Output the [x, y] coordinate of the center of the cell containing the given text.  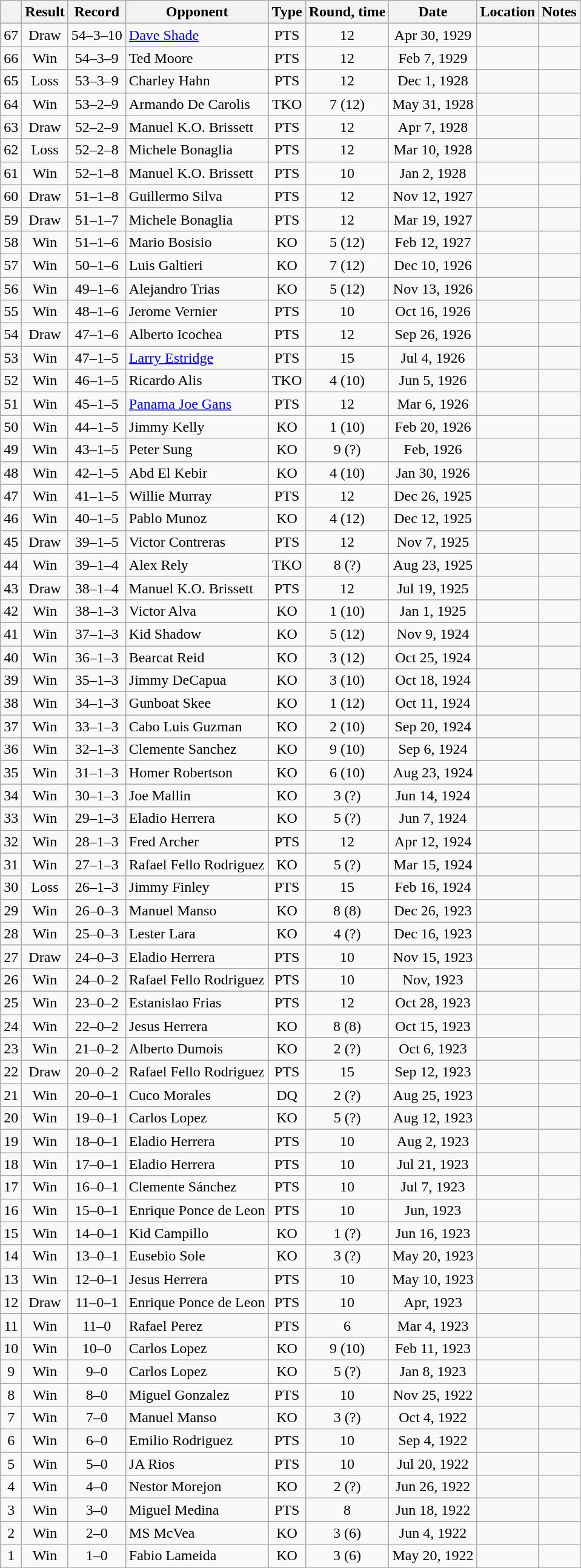
51 [11, 404]
24 [11, 1026]
53 [11, 358]
66 [11, 58]
63 [11, 127]
Bearcat Reid [197, 657]
Alejandro Trias [197, 289]
Jun 16, 1923 [433, 1233]
Jimmy DeCapua [197, 680]
50 [11, 427]
31–1–3 [97, 772]
6–0 [97, 1441]
Jan 8, 1923 [433, 1371]
4–0 [97, 1487]
9 (?) [347, 450]
67 [11, 35]
Eusebio Sole [197, 1256]
Jul 21, 1923 [433, 1164]
13–0–1 [97, 1256]
19–0–1 [97, 1118]
33 [11, 819]
23–0–2 [97, 1003]
Sep 6, 1924 [433, 749]
Location [508, 12]
36–1–3 [97, 657]
16–0–1 [97, 1187]
4 [11, 1487]
Oct 28, 1923 [433, 1003]
9–0 [97, 1371]
Dave Shade [197, 35]
56 [11, 289]
34 [11, 796]
29–1–3 [97, 819]
38 [11, 703]
Aug 2, 1923 [433, 1141]
Dec 26, 1925 [433, 496]
20 [11, 1118]
Abd El Kebir [197, 473]
Clemente Sanchez [197, 749]
Feb, 1926 [433, 450]
Jul 19, 1925 [433, 588]
47 [11, 496]
Emilio Rodriguez [197, 1441]
Nov 13, 1926 [433, 289]
Lester Lara [197, 934]
31 [11, 865]
34–1–3 [97, 703]
59 [11, 219]
Jun 5, 1926 [433, 381]
Jun 4, 1922 [433, 1533]
1 (12) [347, 703]
Aug 23, 1925 [433, 565]
Nov, 1923 [433, 980]
11–0–1 [97, 1302]
Opponent [197, 12]
Mar 4, 1923 [433, 1325]
Apr 12, 1924 [433, 842]
Aug 23, 1924 [433, 772]
37–1–3 [97, 634]
20–0–1 [97, 1095]
21–0–2 [97, 1049]
7 [11, 1418]
Mar 10, 1928 [433, 150]
32–1–3 [97, 749]
45 [11, 542]
Oct 16, 1926 [433, 312]
Sep 26, 1926 [433, 335]
48–1–6 [97, 312]
39 [11, 680]
6 (10) [347, 772]
40–1–5 [97, 519]
Panama Joe Gans [197, 404]
Feb 7, 1929 [433, 58]
50–1–6 [97, 265]
1 (?) [347, 1233]
13 [11, 1279]
47–1–5 [97, 358]
Notes [559, 12]
DQ [287, 1095]
Peter Sung [197, 450]
18–0–1 [97, 1141]
4 (?) [347, 934]
4 (12) [347, 519]
Jun 26, 1922 [433, 1487]
MS McVea [197, 1533]
5 [11, 1464]
Oct 18, 1924 [433, 680]
Result [45, 12]
Jul 20, 1922 [433, 1464]
24–0–3 [97, 957]
3 (10) [347, 680]
Date [433, 12]
45–1–5 [97, 404]
Rafael Perez [197, 1325]
Jun 7, 1924 [433, 819]
Alberto Dumois [197, 1049]
Sep 20, 1924 [433, 726]
8–0 [97, 1394]
32 [11, 842]
14–0–1 [97, 1233]
52–2–8 [97, 150]
Willie Murray [197, 496]
49–1–6 [97, 289]
41 [11, 634]
11–0 [97, 1325]
JA Rios [197, 1464]
May 20, 1922 [433, 1556]
Jan 2, 1928 [433, 173]
May 10, 1923 [433, 1279]
Luis Galtieri [197, 265]
52 [11, 381]
Ted Moore [197, 58]
26–0–3 [97, 911]
51–1–6 [97, 242]
51–1–8 [97, 196]
Guillermo Silva [197, 196]
Oct 15, 1923 [433, 1026]
Apr 7, 1928 [433, 127]
8 (?) [347, 565]
Jul 4, 1926 [433, 358]
Clemente Sánchez [197, 1187]
Victor Alva [197, 611]
46 [11, 519]
62 [11, 150]
3–0 [97, 1510]
Armando De Carolis [197, 104]
2 (10) [347, 726]
54–3–9 [97, 58]
Estanislao Frias [197, 1003]
Apr, 1923 [433, 1302]
Dec 26, 1923 [433, 911]
44 [11, 565]
37 [11, 726]
Jun 18, 1922 [433, 1510]
Type [287, 12]
Oct 4, 1922 [433, 1418]
Aug 25, 1923 [433, 1095]
43–1–5 [97, 450]
44–1–5 [97, 427]
May 20, 1923 [433, 1256]
Feb 11, 1923 [433, 1348]
36 [11, 749]
25 [11, 1003]
30 [11, 888]
38–1–4 [97, 588]
20–0–2 [97, 1072]
53–3–9 [97, 81]
58 [11, 242]
Feb 16, 1924 [433, 888]
54 [11, 335]
3 [11, 1510]
52–1–8 [97, 173]
1 [11, 1556]
Dec 16, 1923 [433, 934]
22 [11, 1072]
65 [11, 81]
Mar 19, 1927 [433, 219]
Nov 25, 1922 [433, 1394]
21 [11, 1095]
49 [11, 450]
52–2–9 [97, 127]
12–0–1 [97, 1279]
28–1–3 [97, 842]
Jerome Vernier [197, 312]
39–1–5 [97, 542]
40 [11, 657]
Round, time [347, 12]
Nestor Morejon [197, 1487]
53–2–9 [97, 104]
26–1–3 [97, 888]
55 [11, 312]
7–0 [97, 1418]
11 [11, 1325]
Record [97, 12]
46–1–5 [97, 381]
Cuco Morales [197, 1095]
35 [11, 772]
Sep 12, 1923 [433, 1072]
15–0–1 [97, 1210]
Nov 12, 1927 [433, 196]
Nov 9, 1924 [433, 634]
28 [11, 934]
35–1–3 [97, 680]
51–1–7 [97, 219]
Mar 6, 1926 [433, 404]
Jun, 1923 [433, 1210]
Charley Hahn [197, 81]
27–1–3 [97, 865]
23 [11, 1049]
27 [11, 957]
May 31, 1928 [433, 104]
Joe Mallin [197, 796]
Nov 15, 1923 [433, 957]
1–0 [97, 1556]
Victor Contreras [197, 542]
25–0–3 [97, 934]
17–0–1 [97, 1164]
38–1–3 [97, 611]
Fred Archer [197, 842]
30–1–3 [97, 796]
Sep 4, 1922 [433, 1441]
Homer Robertson [197, 772]
14 [11, 1256]
5–0 [97, 1464]
39–1–4 [97, 565]
22–0–2 [97, 1026]
Feb 20, 1926 [433, 427]
54–3–10 [97, 35]
Jun 14, 1924 [433, 796]
Fabio Lameida [197, 1556]
Apr 30, 1929 [433, 35]
19 [11, 1141]
64 [11, 104]
61 [11, 173]
43 [11, 588]
2–0 [97, 1533]
Jimmy Kelly [197, 427]
Jimmy Finley [197, 888]
60 [11, 196]
Pablo Munoz [197, 519]
Dec 12, 1925 [433, 519]
Nov 7, 1925 [433, 542]
Alberto Icochea [197, 335]
18 [11, 1164]
Mar 15, 1924 [433, 865]
Ricardo Alis [197, 381]
3 (12) [347, 657]
24–0–2 [97, 980]
48 [11, 473]
Aug 12, 1923 [433, 1118]
47–1–6 [97, 335]
Oct 6, 1923 [433, 1049]
Gunboat Skee [197, 703]
Kid Shadow [197, 634]
Miguel Medina [197, 1510]
Larry Estridge [197, 358]
Mario Bosisio [197, 242]
2 [11, 1533]
16 [11, 1210]
Jul 7, 1923 [433, 1187]
29 [11, 911]
Miguel Gonzalez [197, 1394]
Oct 25, 1924 [433, 657]
Jan 1, 1925 [433, 611]
Oct 11, 1924 [433, 703]
Kid Campillo [197, 1233]
42 [11, 611]
33–1–3 [97, 726]
Jan 30, 1926 [433, 473]
26 [11, 980]
10–0 [97, 1348]
17 [11, 1187]
Dec 10, 1926 [433, 265]
Feb 12, 1927 [433, 242]
41–1–5 [97, 496]
Cabo Luis Guzman [197, 726]
57 [11, 265]
9 [11, 1371]
42–1–5 [97, 473]
Dec 1, 1928 [433, 81]
Alex Rely [197, 565]
